Detect which cell encompasses the target text, then output its [x, y] center coordinate. 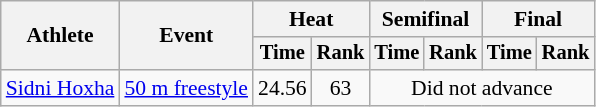
24.56 [282, 88]
Event [186, 36]
Sidni Hoxha [60, 88]
Athlete [60, 36]
Heat [311, 19]
63 [341, 88]
Semifinal [425, 19]
50 m freestyle [186, 88]
Did not advance [482, 88]
Final [538, 19]
